Detect which cell encompasses the target text, then output its (X, Y) center coordinate. 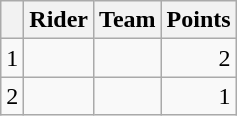
Rider (59, 20)
Team (128, 20)
Points (198, 20)
